Provide the (x, y) coordinate of the cell's center where the given text is located.  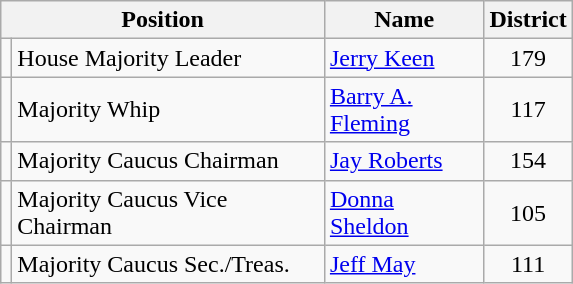
Name (404, 20)
Majority Caucus Sec./Treas. (168, 264)
Jeff May (404, 264)
179 (528, 58)
Jay Roberts (404, 161)
Majority Whip (168, 110)
Position (163, 20)
House Majority Leader (168, 58)
Majority Caucus Chairman (168, 161)
District (528, 20)
Donna Sheldon (404, 212)
Majority Caucus Vice Chairman (168, 212)
111 (528, 264)
Barry A. Fleming (404, 110)
154 (528, 161)
105 (528, 212)
Jerry Keen (404, 58)
117 (528, 110)
